Detect which cell encompasses the target text, then output its [x, y] center coordinate. 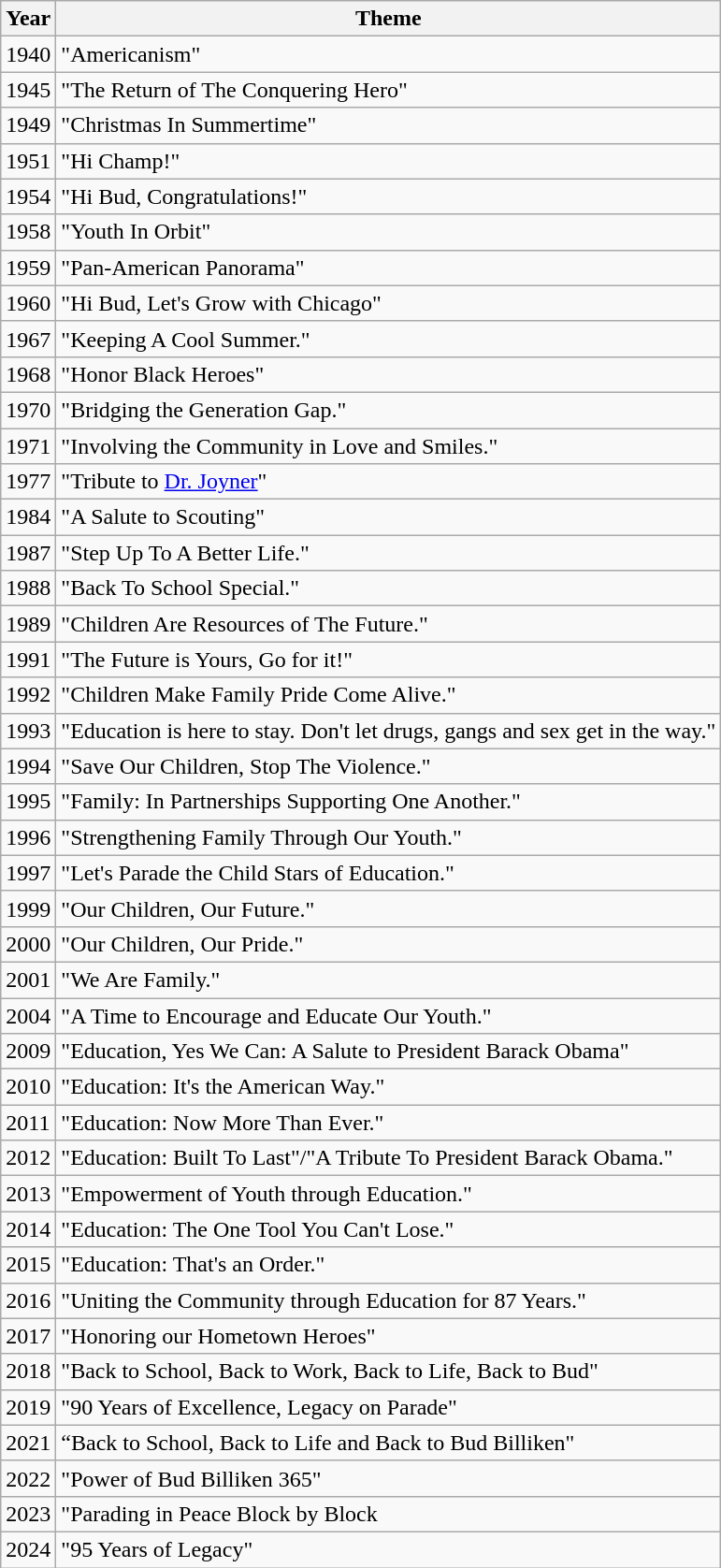
1992 [28, 695]
1951 [28, 161]
1959 [28, 268]
2017 [28, 1336]
"Family: In Partnerships Supporting One Another." [389, 802]
Theme [389, 19]
"Strengthening Family Through Our Youth." [389, 837]
"Youth In Orbit" [389, 232]
"Uniting the Community through Education for 87 Years." [389, 1300]
"Involving the Community in Love and Smiles." [389, 446]
"Back To School Special." [389, 588]
"Parading in Peace Block by Block [389, 1514]
2011 [28, 1123]
"Tribute to Dr. Joyner" [389, 482]
1991 [28, 660]
"Bridging the Generation Gap." [389, 410]
2000 [28, 944]
"Let's Parade the Child Stars of Education." [389, 873]
"90 Years of Excellence, Legacy on Parade" [389, 1407]
1988 [28, 588]
"Education: It's the American Way." [389, 1087]
1977 [28, 482]
2014 [28, 1229]
Year [28, 19]
"Education: Now More Than Ever." [389, 1123]
1954 [28, 196]
1971 [28, 446]
"We Are Family." [389, 980]
"Power of Bud Billiken 365" [389, 1478]
"Our Children, Our Future." [389, 908]
1995 [28, 802]
"Step Up To A Better Life." [389, 553]
1967 [28, 339]
"A Salute to Scouting" [389, 517]
"Hi Bud, Congratulations!" [389, 196]
2022 [28, 1478]
2023 [28, 1514]
2021 [28, 1443]
"Education is here to stay. Don't let drugs, gangs and sex get in the way." [389, 731]
1960 [28, 303]
1949 [28, 125]
1989 [28, 624]
2015 [28, 1265]
2018 [28, 1372]
"Education: Built To Last"/"A Tribute To President Barack Obama." [389, 1158]
"Keeping A Cool Summer." [389, 339]
"The Return of The Conquering Hero" [389, 90]
1984 [28, 517]
"Back to School, Back to Work, Back to Life, Back to Bud" [389, 1372]
1997 [28, 873]
"Our Children, Our Pride." [389, 944]
2010 [28, 1087]
"Honoring our Hometown Heroes" [389, 1336]
"Education: The One Tool You Can't Lose." [389, 1229]
1970 [28, 410]
2001 [28, 980]
2004 [28, 1015]
"Empowerment of Youth through Education." [389, 1194]
"Hi Bud, Let's Grow with Chicago" [389, 303]
"Christmas In Summertime" [389, 125]
1996 [28, 837]
1968 [28, 374]
"Hi Champ!" [389, 161]
1994 [28, 766]
2019 [28, 1407]
1993 [28, 731]
"Children Make Family Pride Come Alive." [389, 695]
"Children Are Resources of The Future." [389, 624]
"Education: That's an Order." [389, 1265]
"Americanism" [389, 54]
"The Future is Yours, Go for it!" [389, 660]
“Back to School, Back to Life and Back to Bud Billiken" [389, 1443]
1958 [28, 232]
"Education, Yes We Can: A Salute to President Barack Obama" [389, 1052]
"Pan-American Panorama" [389, 268]
2013 [28, 1194]
"Honor Black Heroes" [389, 374]
2024 [28, 1549]
1999 [28, 908]
"Save Our Children, Stop The Violence." [389, 766]
1945 [28, 90]
"A Time to Encourage and Educate Our Youth." [389, 1015]
2016 [28, 1300]
2012 [28, 1158]
1987 [28, 553]
2009 [28, 1052]
"95 Years of Legacy" [389, 1549]
1940 [28, 54]
